Find where the given text appears and provide that cell's center as (x, y) coordinate. 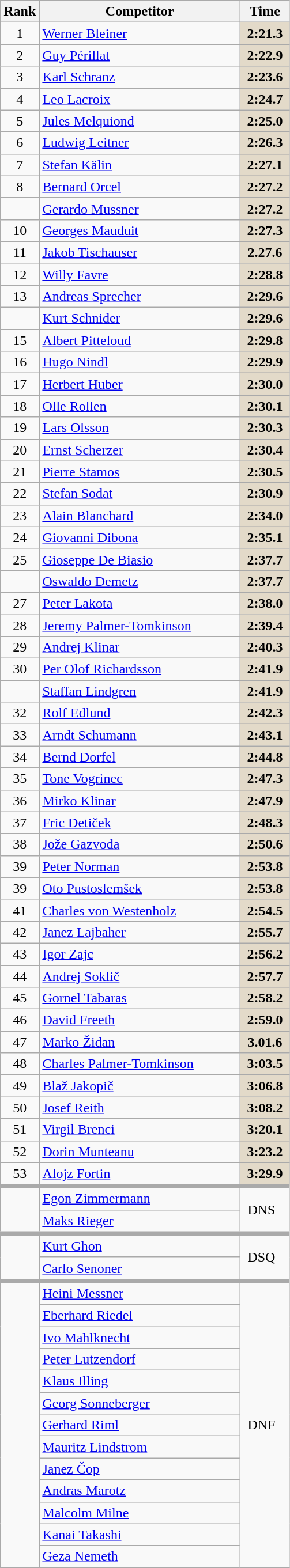
DNF (265, 1424)
Gornel Tabaras (140, 998)
46 (20, 1020)
18 (20, 406)
Ernst Scherzer (140, 450)
Mauritz Lindstrom (140, 1447)
2:47.3 (265, 779)
Guy Périllat (140, 55)
Maks Rieger (140, 1221)
Stefan Kälin (140, 165)
Leo Lacroix (140, 99)
Werner Bleiner (140, 33)
11 (20, 252)
2:28.8 (265, 275)
2:21.3 (265, 33)
Eberhard Riedel (140, 1315)
Peter Norman (140, 866)
37 (20, 823)
Gioseppe De Biasio (140, 559)
Bernd Dorfel (140, 757)
2:25.0 (265, 121)
41 (20, 910)
Gerhard Riml (140, 1425)
3:23.2 (265, 1152)
DSQ (265, 1257)
30 (20, 669)
Ludwig Leitner (140, 143)
2:26.3 (265, 143)
Jakob Tischauser (140, 252)
34 (20, 757)
2:30.1 (265, 406)
2:56.2 (265, 954)
45 (20, 998)
4 (20, 99)
2:39.4 (265, 625)
35 (20, 779)
2:24.7 (265, 99)
Georg Sonneberger (140, 1403)
2:30.5 (265, 472)
Bernard Orcel (140, 187)
Egon Zimmermann (140, 1198)
16 (20, 362)
38 (20, 844)
Oswaldo Demetz (140, 581)
Jože Gazvoda (140, 844)
Peter Lutzendorf (140, 1359)
Andrej Klinar (140, 647)
24 (20, 537)
36 (20, 801)
42 (20, 932)
2:30.0 (265, 384)
3:08.2 (265, 1108)
7 (20, 165)
25 (20, 559)
Alojz Fortin (140, 1174)
2:27.3 (265, 230)
Hugo Nindl (140, 362)
15 (20, 340)
2:30.4 (265, 450)
Per Olof Richardsson (140, 669)
2:54.5 (265, 910)
2:35.1 (265, 537)
3:06.8 (265, 1086)
32 (20, 713)
Herbert Huber (140, 384)
51 (20, 1130)
Jeremy Palmer-Tomkinson (140, 625)
47 (20, 1042)
Staffan Lindgren (140, 691)
Georges Mauduit (140, 230)
DNS (265, 1210)
21 (20, 472)
Jules Melquiond (140, 121)
2:38.0 (265, 603)
Ivo Mahlknecht (140, 1337)
Arndt Schumann (140, 735)
Virgil Brenci (140, 1130)
19 (20, 428)
22 (20, 494)
33 (20, 735)
Oto Pustoslemšek (140, 888)
Alain Blanchard (140, 516)
29 (20, 647)
1 (20, 33)
Kurt Schnider (140, 319)
12 (20, 275)
Gerardo Mussner (140, 209)
Kurt Ghon (140, 1245)
48 (20, 1064)
8 (20, 187)
2:29.8 (265, 340)
Geza Nemeth (140, 1556)
Marko Židan (140, 1042)
Rank (20, 12)
17 (20, 384)
2:22.9 (265, 55)
2:42.3 (265, 713)
Andreas Sprecher (140, 297)
10 (20, 230)
3:29.9 (265, 1174)
2:43.1 (265, 735)
Heini Messner (140, 1293)
Josef Reith (140, 1108)
43 (20, 954)
David Freeth (140, 1020)
Carlo Senoner (140, 1268)
53 (20, 1174)
2:58.2 (265, 998)
2 (20, 55)
Pierre Stamos (140, 472)
Lars Olsson (140, 428)
Competitor (140, 12)
Giovanni Dibona (140, 537)
Fric Detiček (140, 823)
2:34.0 (265, 516)
44 (20, 976)
2:23.6 (265, 77)
Igor Zajc (140, 954)
Blaž Jakopič (140, 1086)
2:30.9 (265, 494)
Malcolm Milne (140, 1513)
3.01.6 (265, 1042)
2:29.9 (265, 362)
Kanai Takashi (140, 1535)
6 (20, 143)
Dorin Munteanu (140, 1152)
Mirko Klinar (140, 801)
50 (20, 1108)
Tone Vogrinec (140, 779)
23 (20, 516)
52 (20, 1152)
2:50.6 (265, 844)
27 (20, 603)
Stefan Sodat (140, 494)
2:55.7 (265, 932)
20 (20, 450)
Olle Rollen (140, 406)
Andrej Soklič (140, 976)
2:30.3 (265, 428)
49 (20, 1086)
Andras Marotz (140, 1491)
3:03.5 (265, 1064)
3:20.1 (265, 1130)
Janez Čop (140, 1469)
Charles von Westenholz (140, 910)
Albert Pitteloud (140, 340)
Charles Palmer-Tomkinson (140, 1064)
Time (265, 12)
2:40.3 (265, 647)
2:59.0 (265, 1020)
2:57.7 (265, 976)
2:48.3 (265, 823)
3 (20, 77)
Karl Schranz (140, 77)
Willy Favre (140, 275)
Peter Lakota (140, 603)
13 (20, 297)
2:47.9 (265, 801)
2.27.6 (265, 252)
2:44.8 (265, 757)
Klaus Illing (140, 1381)
5 (20, 121)
28 (20, 625)
Rolf Edlund (140, 713)
Janez Lajbaher (140, 932)
2:27.1 (265, 165)
